Search for the cell housing the specified text and yield its [X, Y] center coordinate. 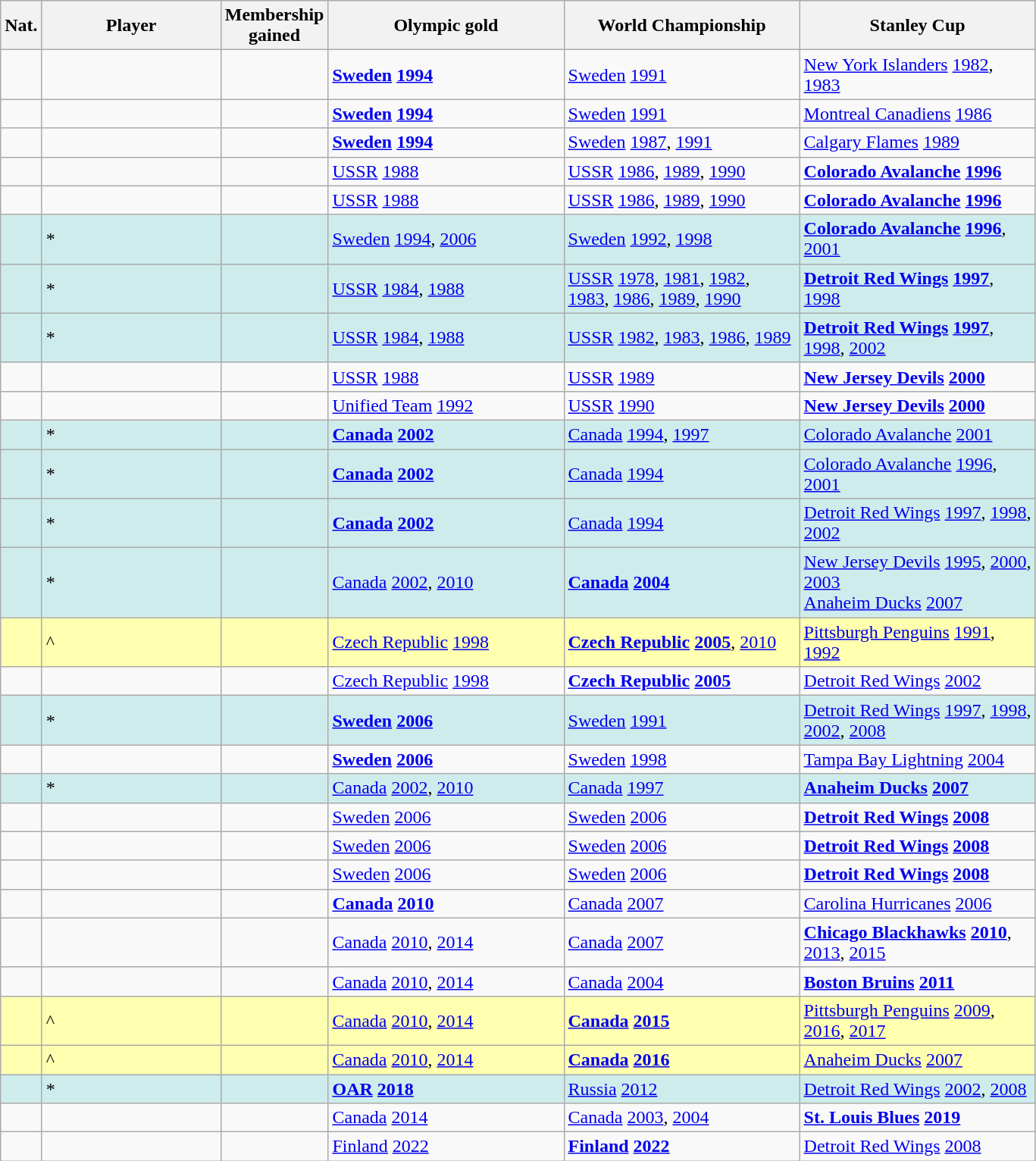
Colorado Avalanche 2001 [917, 434]
USSR 1982, 1983, 1986, 1989 [682, 338]
Czech Republic 2005, 2010 [682, 643]
Unified Team 1992 [446, 405]
USSR 1989 [682, 377]
New Jersey Devils 1995, 2000, 2003Anaheim Ducks 2007 [917, 583]
Nat. [21, 26]
World Championship [682, 26]
Detroit Red Wings 1997, 1998, 2002, 2008 [917, 720]
Canada 2014 [446, 1118]
Czech Republic 2005 [682, 681]
Carolina Hurricanes 2006 [917, 903]
Canada 2016 [682, 1059]
Canada 1997 [682, 788]
Canada 2003, 2004 [682, 1118]
Membershipgained [274, 26]
Canada 1994, 1997 [682, 434]
Detroit Red Wings 2002 [917, 681]
Pittsburgh Penguins 2009, 2016, 2017 [917, 1020]
USSR 1990 [682, 405]
St. Louis Blues 2019 [917, 1118]
Player [131, 26]
Canada 2010 [446, 903]
Canada 2015 [682, 1020]
Sweden 1998 [682, 759]
Olympic gold [446, 26]
Boston Bruins 2011 [917, 981]
Russia 2012 [682, 1089]
Chicago Blackhawks 2010, 2013, 2015 [917, 943]
Sweden 1994, 2006 [446, 239]
Stanley Cup [917, 26]
Calgary Flames 1989 [917, 142]
Sweden 1992, 1998 [682, 239]
New York Islanders 1982, 1983 [917, 74]
Montreal Canadiens 1986 [917, 114]
Detroit Red Wings 2002, 2008 [917, 1089]
USSR 1978, 1981, 1982, 1983, 1986, 1989, 1990 [682, 288]
Detroit Red Wings 1997, 1998 [917, 288]
Pittsburgh Penguins 1991, 1992 [917, 643]
OAR 2018 [446, 1089]
Sweden 1987, 1991 [682, 142]
Tampa Bay Lightning 2004 [917, 759]
